Capture the cell that displays the provided text and extract its (x, y) central coordinate. 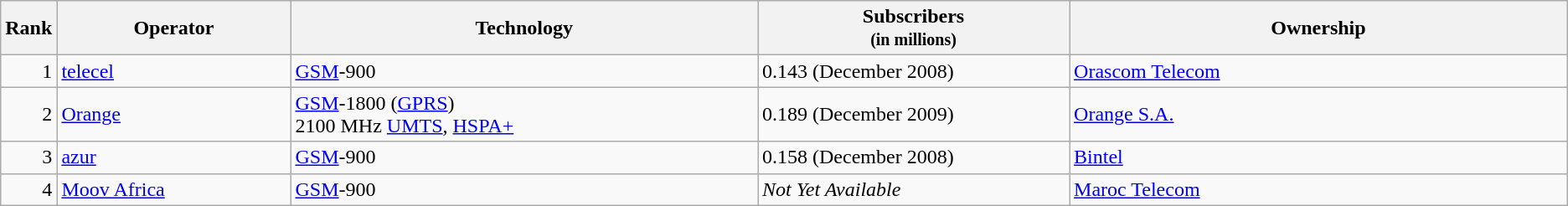
0.143 (December 2008) (913, 71)
GSM-1800 (GPRS)2100 MHz UMTS, HSPA+ (524, 114)
Subscribers(in millions) (913, 28)
0.158 (December 2008) (913, 157)
0.189 (December 2009) (913, 114)
Bintel (1318, 157)
Operator (174, 28)
2 (28, 114)
3 (28, 157)
1 (28, 71)
4 (28, 189)
Rank (28, 28)
Orascom Telecom (1318, 71)
Moov Africa (174, 189)
Technology (524, 28)
Orange (174, 114)
Orange S.A. (1318, 114)
Ownership (1318, 28)
Maroc Telecom (1318, 189)
Not Yet Available (913, 189)
telecel (174, 71)
azur (174, 157)
